For the text-containing cell, return its midpoint in (x, y) coordinate format. 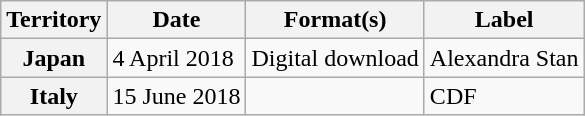
Alexandra Stan (504, 58)
Label (504, 20)
4 April 2018 (176, 58)
CDF (504, 96)
15 June 2018 (176, 96)
Japan (54, 58)
Territory (54, 20)
Date (176, 20)
Digital download (335, 58)
Italy (54, 96)
Format(s) (335, 20)
